Locate the cell with the specified text and output its (X, Y) center coordinate. 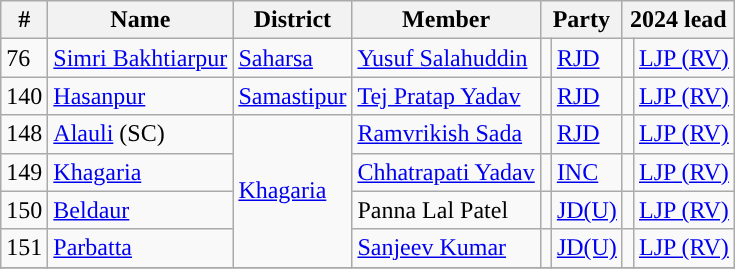
Sanjeev Kumar (446, 248)
Ramvrikish Sada (446, 134)
140 (24, 96)
Saharsa (292, 58)
148 (24, 134)
Chhatrapati Yadav (446, 172)
Yusuf Salahuddin (446, 58)
District (292, 20)
Hasanpur (140, 96)
2024 lead (678, 20)
# (24, 20)
Parbatta (140, 248)
76 (24, 58)
Simri Bakhtiarpur (140, 58)
Alauli (SC) (140, 134)
Tej Pratap Yadav (446, 96)
Party (581, 20)
Beldaur (140, 210)
150 (24, 210)
151 (24, 248)
Samastipur (292, 96)
Member (446, 20)
Panna Lal Patel (446, 210)
Name (140, 20)
INC (586, 172)
149 (24, 172)
